Return [X, Y] of the center of cell containing provided text 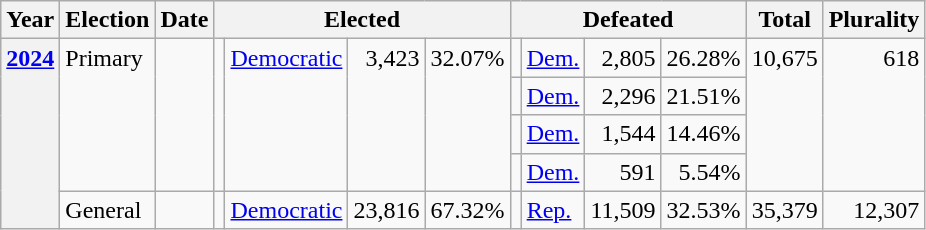
10,675 [784, 115]
Defeated [628, 20]
2,805 [623, 58]
5.54% [704, 172]
21.51% [704, 96]
35,379 [784, 210]
618 [874, 115]
Total [784, 20]
Year [30, 20]
Rep. [553, 210]
12,307 [874, 210]
Plurality [874, 20]
26.28% [704, 58]
Elected [362, 20]
32.07% [468, 115]
11,509 [623, 210]
Election [108, 20]
Primary [108, 115]
591 [623, 172]
32.53% [704, 210]
Date [184, 20]
2024 [30, 134]
1,544 [623, 134]
14.46% [704, 134]
3,423 [386, 115]
2,296 [623, 96]
23,816 [386, 210]
General [108, 210]
67.32% [468, 210]
